For the text-containing cell, return its midpoint in [X, Y] coordinate format. 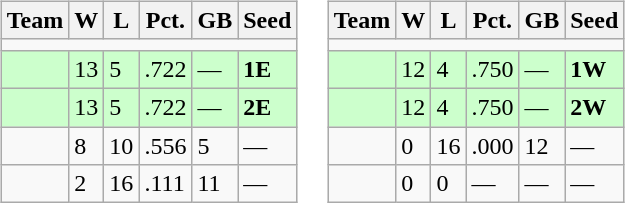
11 [215, 184]
8 [86, 145]
.111 [166, 184]
.556 [166, 145]
.000 [492, 145]
2E [268, 107]
10 [122, 145]
2W [594, 107]
2 [86, 184]
1E [268, 69]
1W [594, 69]
